Provide the (X, Y) coordinate of the cell's center where the given text is located.  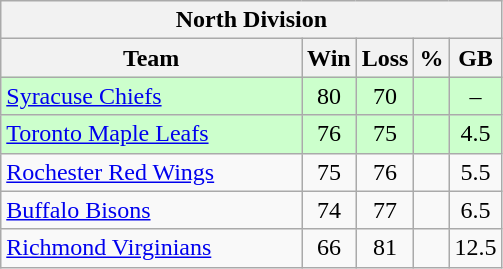
Loss (385, 58)
– (476, 96)
12.5 (476, 248)
80 (330, 96)
6.5 (476, 210)
GB (476, 58)
Toronto Maple Leafs (152, 134)
Team (152, 58)
70 (385, 96)
Richmond Virginians (152, 248)
Rochester Red Wings (152, 172)
77 (385, 210)
74 (330, 210)
4.5 (476, 134)
Buffalo Bisons (152, 210)
Win (330, 58)
% (432, 58)
66 (330, 248)
5.5 (476, 172)
North Division (252, 20)
Syracuse Chiefs (152, 96)
81 (385, 248)
